Locate the cell with the specified text and output its (x, y) center coordinate. 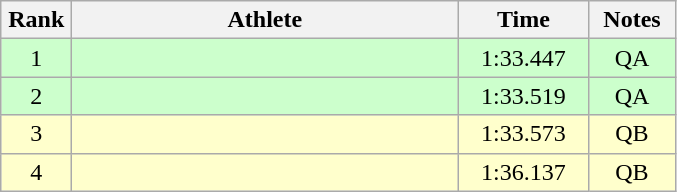
1:33.519 (524, 96)
Notes (632, 20)
1 (36, 58)
1:36.137 (524, 172)
1:33.447 (524, 58)
4 (36, 172)
1:33.573 (524, 134)
Time (524, 20)
Athlete (265, 20)
Rank (36, 20)
3 (36, 134)
2 (36, 96)
